Pinpoint the cell where the given text exists, returning its [X, Y] midpoint coordinate. 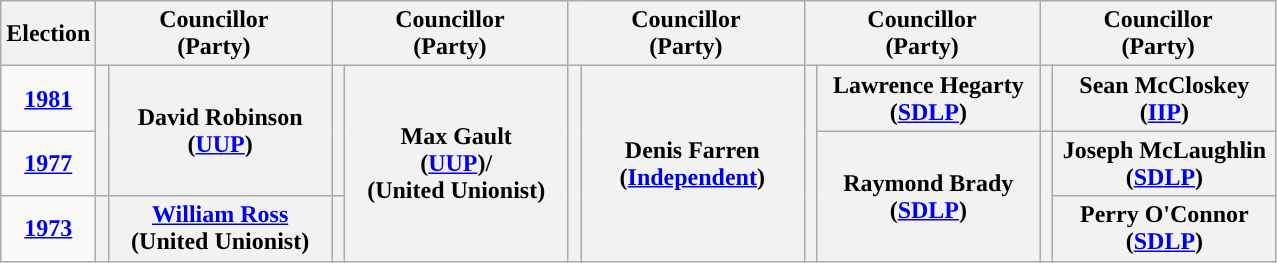
Sean McCloskey (IIP) [1165, 98]
Denis Farren (Independent) [692, 164]
William Ross (United Unionist) [220, 228]
David Robinson (UUP) [220, 131]
Perry O'Connor (SDLP) [1165, 228]
Election [48, 34]
1977 [48, 164]
1981 [48, 98]
1973 [48, 228]
Joseph McLaughlin (SDLP) [1165, 164]
Raymond Brady (SDLP) [929, 196]
Lawrence Hegarty (SDLP) [929, 98]
Max Gault (UUP)/ (United Unionist) [456, 164]
